Find where the given text appears and provide that cell's center as [x, y] coordinate. 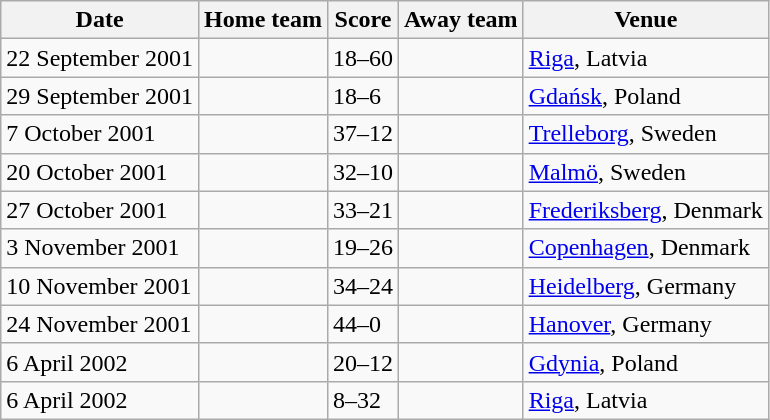
Hanover, Germany [646, 324]
7 October 2001 [100, 134]
22 September 2001 [100, 58]
Heidelberg, Germany [646, 286]
20–12 [362, 362]
Gdynia, Poland [646, 362]
Date [100, 20]
Malmö, Sweden [646, 172]
32–10 [362, 172]
19–26 [362, 248]
Frederiksberg, Denmark [646, 210]
Away team [462, 20]
44–0 [362, 324]
37–12 [362, 134]
Score [362, 20]
20 October 2001 [100, 172]
8–32 [362, 400]
27 October 2001 [100, 210]
Gdańsk, Poland [646, 96]
Home team [262, 20]
Copenhagen, Denmark [646, 248]
29 September 2001 [100, 96]
34–24 [362, 286]
18–6 [362, 96]
Venue [646, 20]
18–60 [362, 58]
33–21 [362, 210]
Trelleborg, Sweden [646, 134]
3 November 2001 [100, 248]
24 November 2001 [100, 324]
10 November 2001 [100, 286]
